Return the [x, y] coordinate for the center point of the cell that contains the specified text.  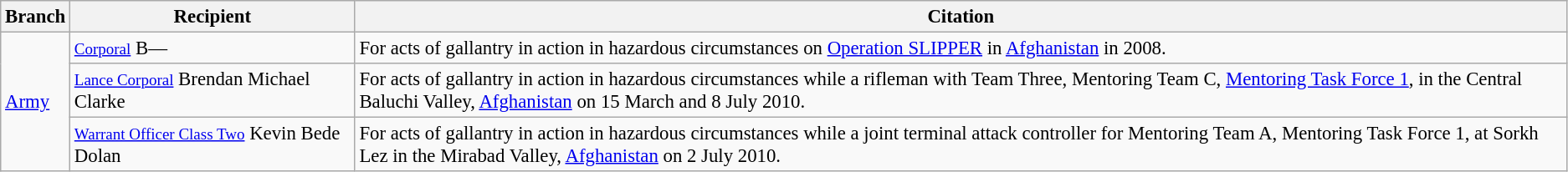
For acts of gallantry in action in hazardous circumstances on Operation SLIPPER in Afghanistan in 2008. [961, 48]
Warrant Officer Class Two Kevin Bede Dolan [213, 145]
Army [35, 102]
Recipient [213, 17]
Lance Corporal Brendan Michael Clarke [213, 90]
Corporal B— [213, 48]
Citation [961, 17]
Branch [35, 17]
